For the text-containing cell, return its midpoint in (X, Y) coordinate format. 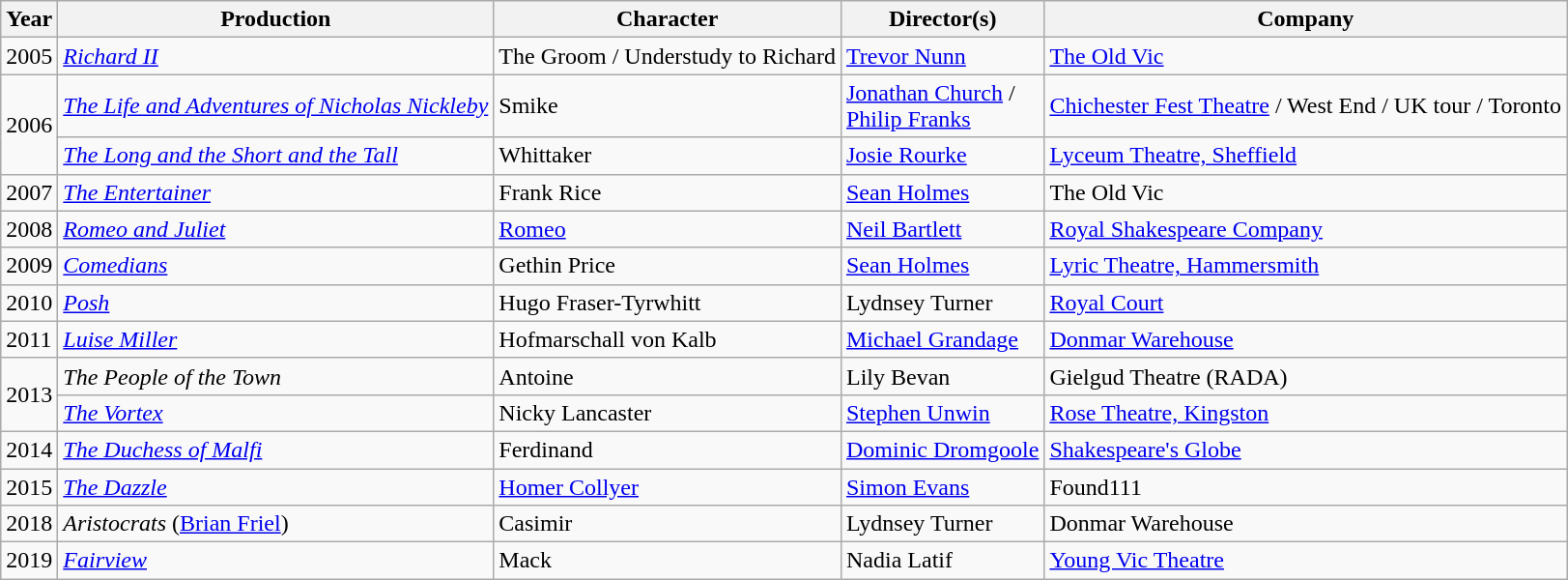
The Groom / Understudy to Richard (668, 56)
The Life and Adventures of Nicholas Nickleby (276, 106)
Ferdinand (668, 449)
2005 (29, 56)
2013 (29, 394)
Lily Bevan (942, 376)
Mack (668, 561)
Hugo Fraser-Tyrwhitt (668, 303)
Posh (276, 303)
The People of the Town (276, 376)
Richard II (276, 56)
2006 (29, 124)
Comedians (276, 266)
Antoine (668, 376)
Dominic Dromgoole (942, 449)
Shakespeare's Globe (1306, 449)
Lyceum Theatre, Sheffield (1306, 156)
Nicky Lancaster (668, 413)
Romeo and Juliet (276, 229)
Smike (668, 106)
Young Vic Theatre (1306, 561)
2019 (29, 561)
Director(s) (942, 19)
2010 (29, 303)
Stephen Unwin (942, 413)
Homer Collyer (668, 486)
Royal Court (1306, 303)
The Vortex (276, 413)
2015 (29, 486)
Gethin Price (668, 266)
Aristocrats (Brian Friel) (276, 524)
2014 (29, 449)
Neil Bartlett (942, 229)
The Entertainer (276, 192)
Frank Rice (668, 192)
2007 (29, 192)
Gielgud Theatre (RADA) (1306, 376)
Rose Theatre, Kingston (1306, 413)
Chichester Fest Theatre / West End / UK tour / Toronto (1306, 106)
Fairview (276, 561)
Whittaker (668, 156)
Hofmarschall von Kalb (668, 339)
Company (1306, 19)
Nadia Latif (942, 561)
Found111 (1306, 486)
Casimir (668, 524)
Royal Shakespeare Company (1306, 229)
Character (668, 19)
Jonathan Church /Philip Franks (942, 106)
2008 (29, 229)
The Long and the Short and the Tall (276, 156)
The Duchess of Malfi (276, 449)
2011 (29, 339)
2009 (29, 266)
Josie Rourke (942, 156)
2018 (29, 524)
Year (29, 19)
Luise Miller (276, 339)
Simon Evans (942, 486)
Romeo (668, 229)
The Dazzle (276, 486)
Lyric Theatre, Hammersmith (1306, 266)
Production (276, 19)
Trevor Nunn (942, 56)
Michael Grandage (942, 339)
